Determine the [x, y] coordinate at the center of the cell enclosing the given text.  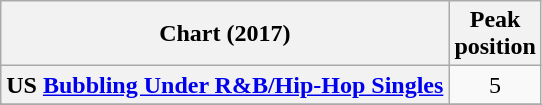
US Bubbling Under R&B/Hip-Hop Singles [225, 85]
5 [495, 85]
Chart (2017) [225, 34]
Peakposition [495, 34]
